Determine the (x, y) coordinate at the center of the cell enclosing the given text.  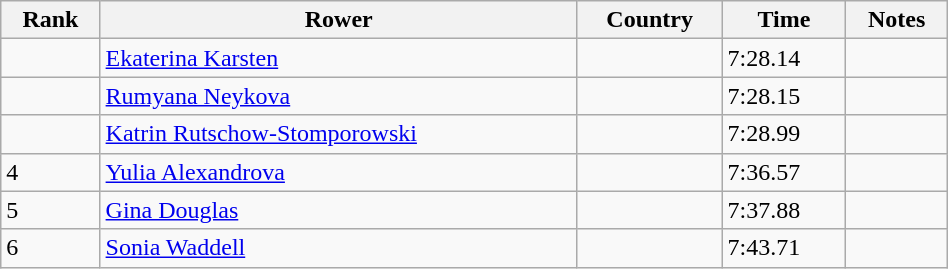
Katrin Rutschow-Stomporowski (338, 134)
6 (50, 248)
Rower (338, 20)
Time (784, 20)
Rumyana Neykova (338, 96)
Ekaterina Karsten (338, 58)
Notes (896, 20)
5 (50, 210)
7:28.14 (784, 58)
Rank (50, 20)
Sonia Waddell (338, 248)
4 (50, 172)
7:36.57 (784, 172)
Country (650, 20)
7:37.88 (784, 210)
Gina Douglas (338, 210)
7:28.99 (784, 134)
7:43.71 (784, 248)
7:28.15 (784, 96)
Yulia Alexandrova (338, 172)
